Scan for the cell matching the given text and deliver its (x, y) coordinate at center. 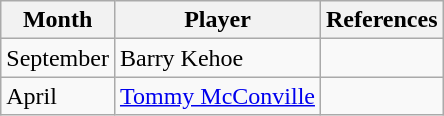
Barry Kehoe (217, 58)
April (58, 96)
Player (217, 20)
Month (58, 20)
September (58, 58)
Tommy McConville (217, 96)
References (382, 20)
